Extract the (X, Y) coordinate from the center of the cell holding the provided text.  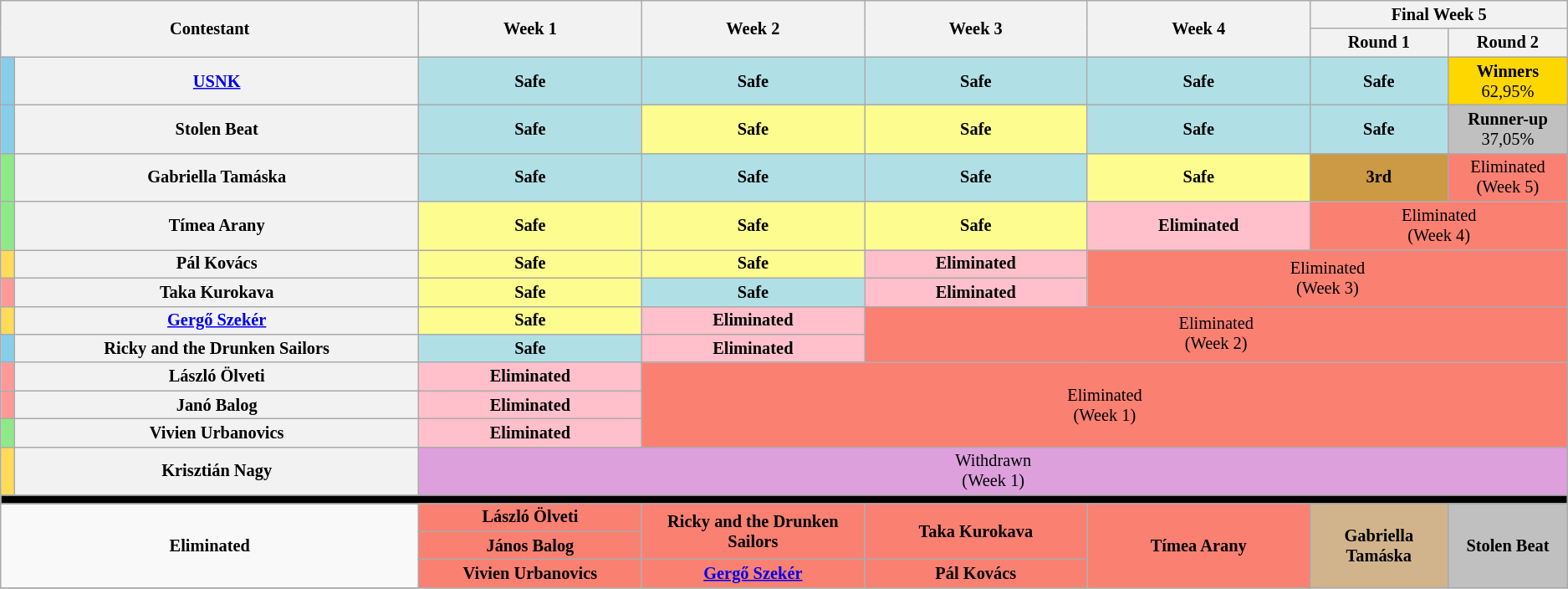
Janó Balog (217, 405)
Eliminated(Week 2) (1216, 335)
Round 1 (1378, 43)
Round 2 (1508, 43)
Runner-up37,05% (1508, 129)
János Balog (530, 545)
Contestant (210, 28)
Eliminated(Week 4) (1438, 226)
3rd (1378, 177)
Eliminated(Week 5) (1508, 177)
Krisztián Nagy (217, 471)
Final Week 5 (1438, 14)
Withdrawn(Week 1) (993, 471)
USNK (217, 81)
Winners62,95% (1508, 81)
Week 1 (530, 28)
Eliminated(Week 1) (1105, 405)
Week 4 (1198, 28)
Week 3 (976, 28)
Week 2 (753, 28)
Eliminated(Week 3) (1328, 278)
